Return (x, y) of the center of cell containing provided text 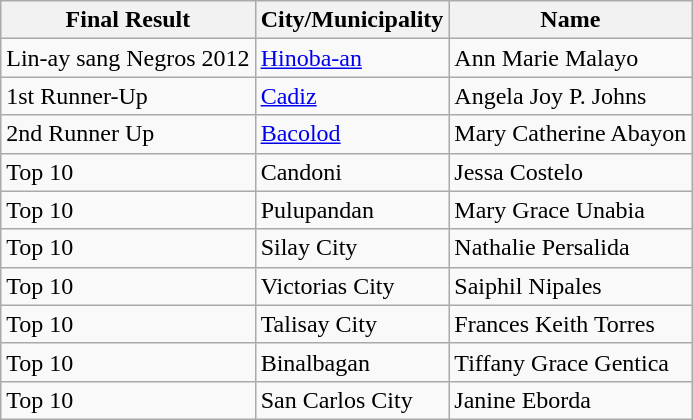
Tiffany Grace Gentica (570, 362)
Jessa Costelo (570, 172)
City/Municipality (352, 20)
Nathalie Persalida (570, 248)
Pulupandan (352, 210)
Frances Keith Torres (570, 324)
Bacolod (352, 134)
1st Runner-Up (128, 96)
2nd Runner Up (128, 134)
Janine Eborda (570, 400)
Name (570, 20)
Silay City (352, 248)
Mary Grace Unabia (570, 210)
Angela Joy P. Johns (570, 96)
Candoni (352, 172)
Hinoba-an (352, 58)
San Carlos City (352, 400)
Binalbagan (352, 362)
Mary Catherine Abayon (570, 134)
Talisay City (352, 324)
Victorias City (352, 286)
Final Result (128, 20)
Cadiz (352, 96)
Saiphil Nipales (570, 286)
Lin-ay sang Negros 2012 (128, 58)
Ann Marie Malayo (570, 58)
